Identify which cell holds the provided text, then report its (X, Y) central coordinate. 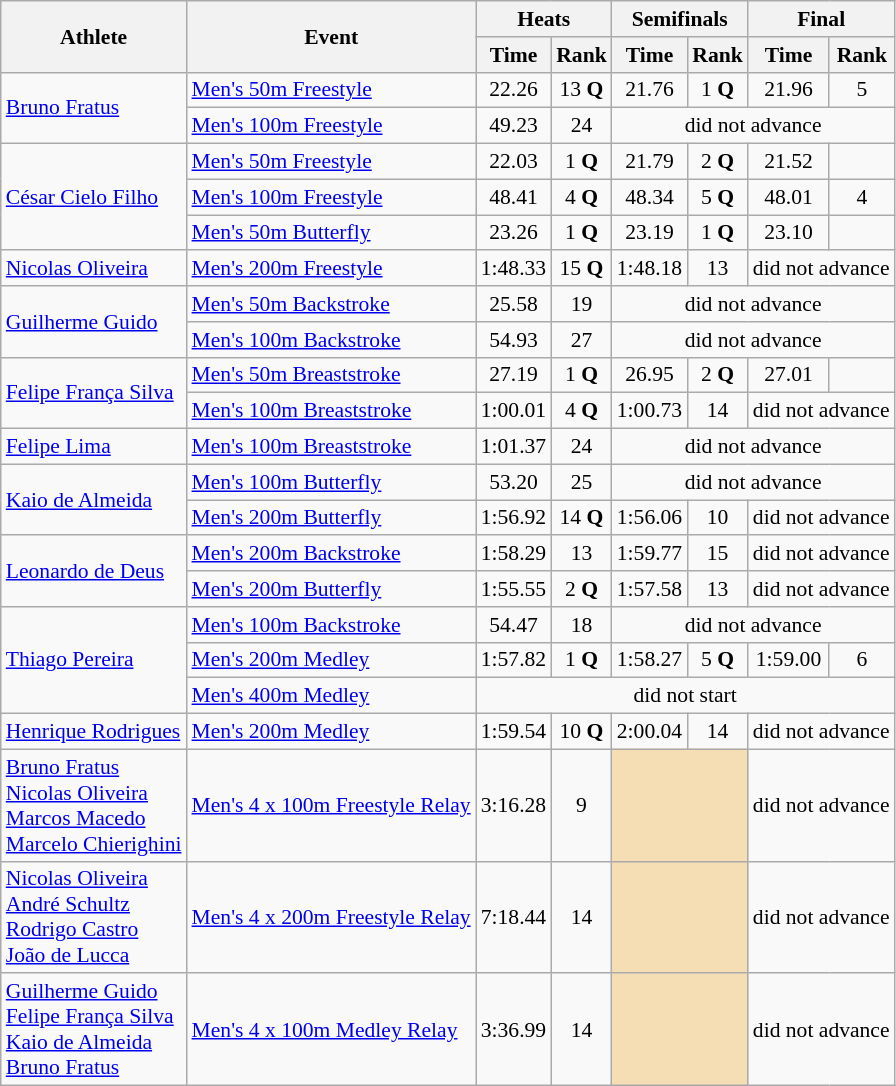
54.47 (514, 625)
54.93 (514, 340)
Nicolas Oliveira (94, 269)
Henrique Rodrigues (94, 732)
1:57.82 (514, 660)
10 Q (582, 732)
22.26 (514, 90)
53.20 (514, 482)
3:16.28 (514, 805)
Thiago Pereira (94, 660)
Kaio de Almeida (94, 500)
3:36.99 (514, 1030)
did not start (686, 696)
Felipe Lima (94, 447)
1:48.33 (514, 269)
1:58.27 (650, 660)
2:00.04 (650, 732)
Heats (544, 19)
Men's 50m Butterfly (332, 233)
14 Q (582, 518)
1:56.06 (650, 518)
Felipe França Silva (94, 392)
27 (582, 340)
1:00.01 (514, 411)
15 Q (582, 269)
5 (862, 90)
César Cielo Filho (94, 198)
23.26 (514, 233)
1:57.58 (650, 589)
19 (582, 304)
Athlete (94, 36)
1:56.92 (514, 518)
27.01 (788, 375)
1:59.77 (650, 554)
21.76 (650, 90)
Men's 200m Freestyle (332, 269)
Men's 400m Medley (332, 696)
48.34 (650, 197)
26.95 (650, 375)
Final (822, 19)
18 (582, 625)
Guilherme GuidoFelipe França SilvaKaio de AlmeidaBruno Fratus (94, 1030)
15 (718, 554)
Men's 100m Butterfly (332, 482)
Men's 50m Backstroke (332, 304)
Men's 4 x 100m Freestyle Relay (332, 805)
21.96 (788, 90)
1:01.37 (514, 447)
21.79 (650, 162)
6 (862, 660)
1:00.73 (650, 411)
Semifinals (680, 19)
23.10 (788, 233)
Men's 50m Breaststroke (332, 375)
13 Q (582, 90)
1:55.55 (514, 589)
10 (718, 518)
25.58 (514, 304)
Nicolas OliveiraAndré SchultzRodrigo CastroJoão de Lucca (94, 917)
49.23 (514, 126)
Men's 200m Backstroke (332, 554)
22.03 (514, 162)
1:59.00 (788, 660)
27.19 (514, 375)
Bruno Fratus (94, 108)
4 (862, 197)
Men's 4 x 100m Medley Relay (332, 1030)
25 (582, 482)
Bruno FratusNicolas OliveiraMarcos MacedoMarcelo Chierighini (94, 805)
7:18.44 (514, 917)
1:58.29 (514, 554)
Guilherme Guido (94, 322)
48.41 (514, 197)
1:59.54 (514, 732)
Event (332, 36)
Men's 4 x 200m Freestyle Relay (332, 917)
21.52 (788, 162)
Leonardo de Deus (94, 572)
23.19 (650, 233)
1:48.18 (650, 269)
48.01 (788, 197)
9 (582, 805)
